Return the [X, Y] coordinate for the center point of the cell that contains the specified text.  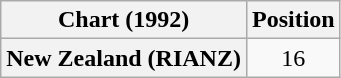
Chart (1992) [124, 20]
New Zealand (RIANZ) [124, 58]
Position [293, 20]
16 [293, 58]
